Extract the (x, y) coordinate from the center of the cell holding the provided text.  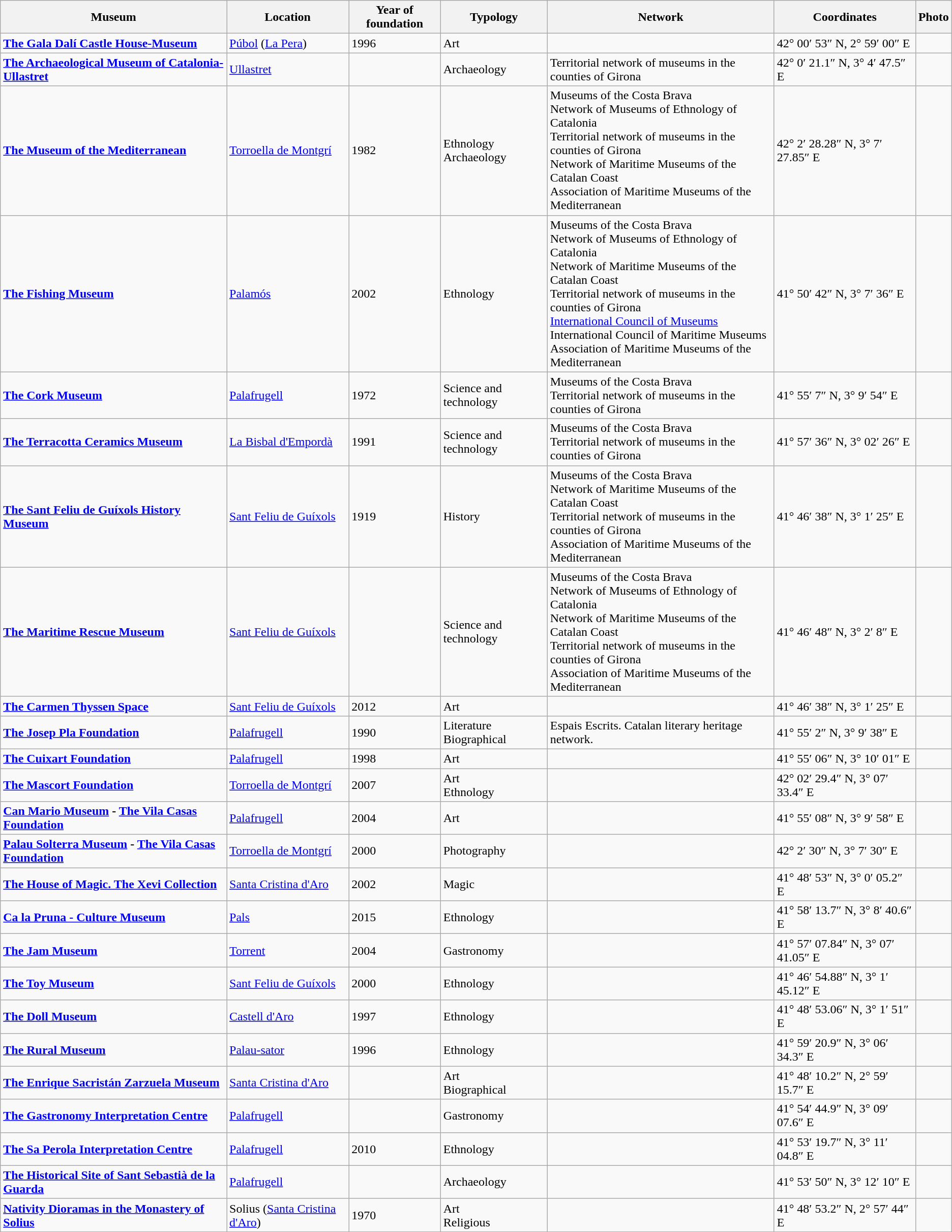
Museum (114, 17)
The Enrique Sacristán Zarzuela Museum (114, 1082)
Can Mario Museum - The Vila Casas Foundation (114, 818)
1972 (395, 395)
The House of Magic. The Xevi Collection (114, 884)
The Maritime Rescue Museum (114, 632)
Espais Escrits. Catalan literary heritage network. (661, 732)
1997 (395, 1016)
The Terracotta Ceramics Museum (114, 442)
41° 48′ 53″ N, 3° 0′ 05.2″ E (845, 884)
42° 2′ 30″ N, 3° 7′ 30″ E (845, 852)
41° 46′ 48″ N, 3° 2′ 8″ E (845, 632)
1998 (395, 758)
Ullastret (288, 69)
ArtBiographical (494, 1082)
2012 (395, 706)
Púbol (La Pera) (288, 43)
The Museum of the Mediterranean (114, 151)
1991 (395, 442)
The Jam Museum (114, 950)
Year of foundation (395, 17)
1990 (395, 732)
Palau-sator (288, 1050)
2015 (395, 918)
41° 55′ 2″ N, 3° 9′ 38″ E (845, 732)
The Sant Feliu de Guíxols History Museum (114, 516)
The Sa Perola Interpretation Centre (114, 1149)
1982 (395, 151)
The Archaeological Museum of Catalonia-Ullastret (114, 69)
41° 55′ 08″ N, 3° 9′ 58″ E (845, 818)
41° 46′ 54.88″ N, 3° 1′ 45.12″ E (845, 984)
The Mascort Foundation (114, 784)
The Rural Museum (114, 1050)
41° 55′ 06″ N, 3° 10′ 01″ E (845, 758)
The Josep Pla Foundation (114, 732)
41° 59′ 20.9″ N, 3° 06′ 34.3″ E (845, 1050)
Photography (494, 852)
The Cork Museum (114, 395)
Network (661, 17)
The Toy Museum (114, 984)
2007 (395, 784)
41° 53′ 50″ N, 3° 12′ 10″ E (845, 1182)
42° 0′ 21.1″ N, 3° 4′ 47.5″ E (845, 69)
41° 54′ 44.9″ N, 3° 09′ 07.6″ E (845, 1116)
42° 2′ 28.28″ N, 3° 7′ 27.85″ E (845, 151)
The Doll Museum (114, 1016)
41° 48′ 53.06″ N, 3° 1′ 51″ E (845, 1016)
1919 (395, 516)
42° 00′ 53″ N, 2° 59′ 00″ E (845, 43)
The Historical Site of Sant Sebastià de la Guarda (114, 1182)
Solius (Santa Cristina d'Aro) (288, 1215)
Location (288, 17)
The Fishing Museum (114, 294)
The Carmen Thyssen Space (114, 706)
41° 48′ 10.2″ N, 2° 59′ 15.7″ E (845, 1082)
Magic (494, 884)
ArtReligious (494, 1215)
Palamós (288, 294)
EthnologyArchaeology (494, 151)
The Cuixart Foundation (114, 758)
41° 53′ 19.7″ N, 3° 11′ 04.8″ E (845, 1149)
2010 (395, 1149)
42° 02′ 29.4″ N, 3° 07′ 33.4″ E (845, 784)
41° 50′ 42″ N, 3° 7′ 36″ E (845, 294)
Palau Solterra Museum - The Vila Casas Foundation (114, 852)
Torrent (288, 950)
Ca la Pruna - Culture Museum (114, 918)
41° 58′ 13.7″ N, 3° 8′ 40.6″ E (845, 918)
Typology (494, 17)
History (494, 516)
Territorial network of museums in the counties of Girona (661, 69)
La Bisbal d'Empordà (288, 442)
41° 57′ 36″ N, 3° 02′ 26″ E (845, 442)
Pals (288, 918)
Nativity Dioramas in the Monastery of Solius (114, 1215)
LiteratureBiographical (494, 732)
41° 55′ 7″ N, 3° 9′ 54″ E (845, 395)
Coordinates (845, 17)
1970 (395, 1215)
Photo (934, 17)
41° 57′ 07.84″ N, 3° 07′ 41.05″ E (845, 950)
The Gala Dalí Castle House-Museum (114, 43)
ArtEthnology (494, 784)
Castell d'Aro (288, 1016)
41° 48′ 53.2″ N, 2° 57′ 44″ E (845, 1215)
The Gastronomy Interpretation Centre (114, 1116)
